Return the [X, Y] coordinate for the center point of the cell that contains the specified text.  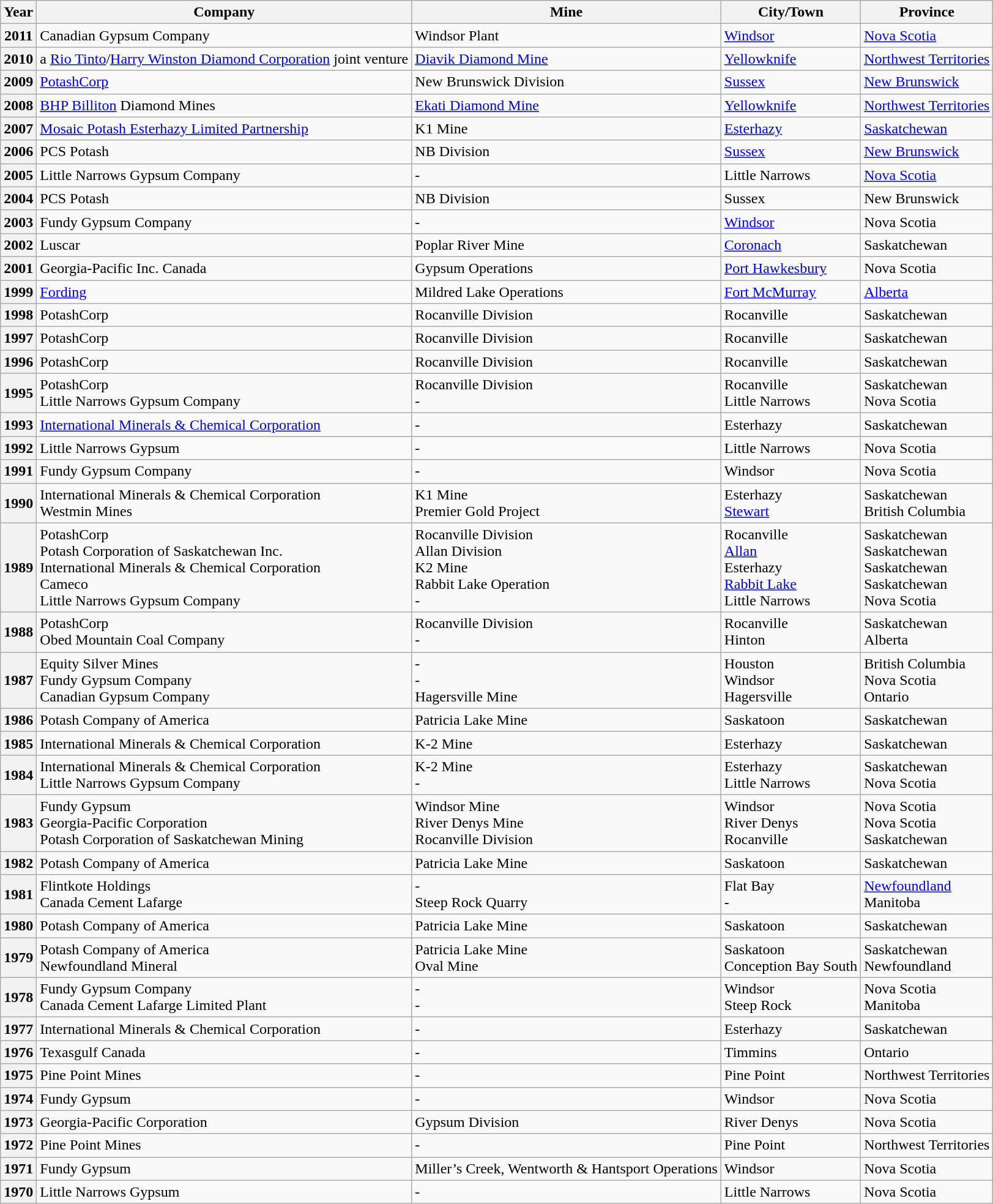
Flintkote HoldingsCanada Cement Lafarge [224, 895]
Diavik Diamond Mine [567, 59]
1970 [18, 1192]
PotashCorpLittle Narrows Gypsum Company [224, 393]
1984 [18, 775]
Ekati Diamond Mine [567, 105]
1971 [18, 1168]
WindsorRiver DenysRocanville [790, 823]
Coronach [790, 245]
2003 [18, 222]
SaskatoonConception Bay South [790, 957]
River Denys [790, 1122]
Fording [224, 292]
PotashCorpObed Mountain Coal Company [224, 632]
1992 [18, 448]
Year [18, 12]
a Rio Tinto/Harry Winston Diamond Corporation joint venture [224, 59]
Timmins [790, 1052]
Poplar River Mine [567, 245]
EsterhazyStewart [790, 503]
Nova ScotiaNova ScotiaSaskatchewan [927, 823]
Potash Company of AmericaNewfoundland Mineral [224, 957]
Canadian Gypsum Company [224, 36]
Nova Scotia Manitoba [927, 998]
Fort McMurray [790, 292]
RocanvilleLittle Narrows [790, 393]
2004 [18, 198]
K1 Mine [567, 129]
1993 [18, 425]
Mine [567, 12]
--Hagersville Mine [567, 680]
Port Hawkesbury [790, 268]
1996 [18, 362]
Texasgulf Canada [224, 1052]
2002 [18, 245]
1989 [18, 567]
Company [224, 12]
1999 [18, 292]
2009 [18, 82]
SaskatchewanSaskatchewanSaskatchewanSaskatchewanNova Scotia [927, 567]
K-2 Mine [567, 743]
1990 [18, 503]
Little Narrows Gypsum Company [224, 175]
2007 [18, 129]
Ontario [927, 1052]
1982 [18, 862]
International Minerals & Chemical CorporationWestmin Mines [224, 503]
Province [927, 12]
1974 [18, 1099]
Luscar [224, 245]
-- [567, 998]
1977 [18, 1029]
1976 [18, 1052]
Saskatchewan British Columbia [927, 503]
Fundy Gypsum CompanyCanada Cement Lafarge Limited Plant [224, 998]
EsterhazyLittle Narrows [790, 775]
1978 [18, 998]
Flat Bay- [790, 895]
2006 [18, 152]
Rocanville DivisionAllan DivisionK2 MineRabbit Lake Operation- [567, 567]
1972 [18, 1145]
Patricia Lake MineOval Mine [567, 957]
Miller’s Creek, Wentworth & Hantsport Operations [567, 1168]
RocanvilleAllanEsterhazyRabbit LakeLittle Narrows [790, 567]
2010 [18, 59]
1985 [18, 743]
K-2 Mine- [567, 775]
1998 [18, 315]
K1 MinePremier Gold Project [567, 503]
Equity Silver MinesFundy Gypsum CompanyCanadian Gypsum Company [224, 680]
PotashCorpPotash Corporation of Saskatchewan Inc.International Minerals & Chemical CorporationCamecoLittle Narrows Gypsum Company [224, 567]
1987 [18, 680]
Georgia-Pacific Corporation [224, 1122]
City/Town [790, 12]
RocanvilleHinton [790, 632]
2001 [18, 268]
Mildred Lake Operations [567, 292]
1988 [18, 632]
Fundy GypsumGeorgia-Pacific CorporationPotash Corporation of Saskatchewan Mining [224, 823]
1997 [18, 338]
1986 [18, 720]
1983 [18, 823]
Gypsum Division [567, 1122]
1991 [18, 471]
Alberta [927, 292]
HoustonWindsorHagersville [790, 680]
1980 [18, 926]
BHP Billiton Diamond Mines [224, 105]
-Steep Rock Quarry [567, 895]
1979 [18, 957]
2008 [18, 105]
1973 [18, 1122]
WindsorSteep Rock [790, 998]
Gypsum Operations [567, 268]
1975 [18, 1075]
1981 [18, 895]
2005 [18, 175]
British ColumbiaNova ScotiaOntario [927, 680]
Windsor Plant [567, 36]
SaskatchewanNewfoundland [927, 957]
NewfoundlandManitoba [927, 895]
2011 [18, 36]
SaskatchewanAlberta [927, 632]
1995 [18, 393]
Georgia-Pacific Inc. Canada [224, 268]
International Minerals & Chemical CorporationLittle Narrows Gypsum Company [224, 775]
Windsor MineRiver Denys MineRocanville Division [567, 823]
Mosaic Potash Esterhazy Limited Partnership [224, 129]
New Brunswick Division [567, 82]
